For the text-containing cell, return its midpoint in (X, Y) coordinate format. 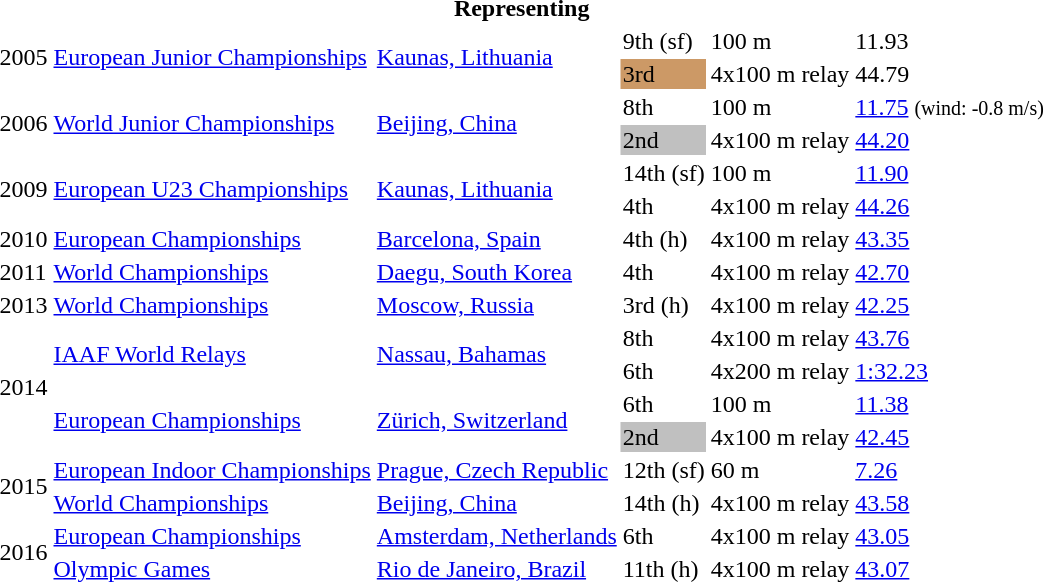
14th (h) (664, 503)
Daegu, South Korea (496, 272)
Amsterdam, Netherlands (496, 536)
12th (sf) (664, 470)
Moscow, Russia (496, 305)
Prague, Czech Republic (496, 470)
14th (sf) (664, 173)
3rd (h) (664, 305)
Nassau, Bahamas (496, 354)
9th (sf) (664, 41)
60 m (780, 470)
4x200 m relay (780, 371)
3rd (664, 74)
World Junior Championships (212, 124)
4th (h) (664, 239)
European U23 Championships (212, 190)
European Indoor Championships (212, 470)
Zürich, Switzerland (496, 420)
European Junior Championships (212, 58)
IAAF World Relays (212, 354)
Barcelona, Spain (496, 239)
